From the cell containing the given text, extract its center point as [x, y] coordinate. 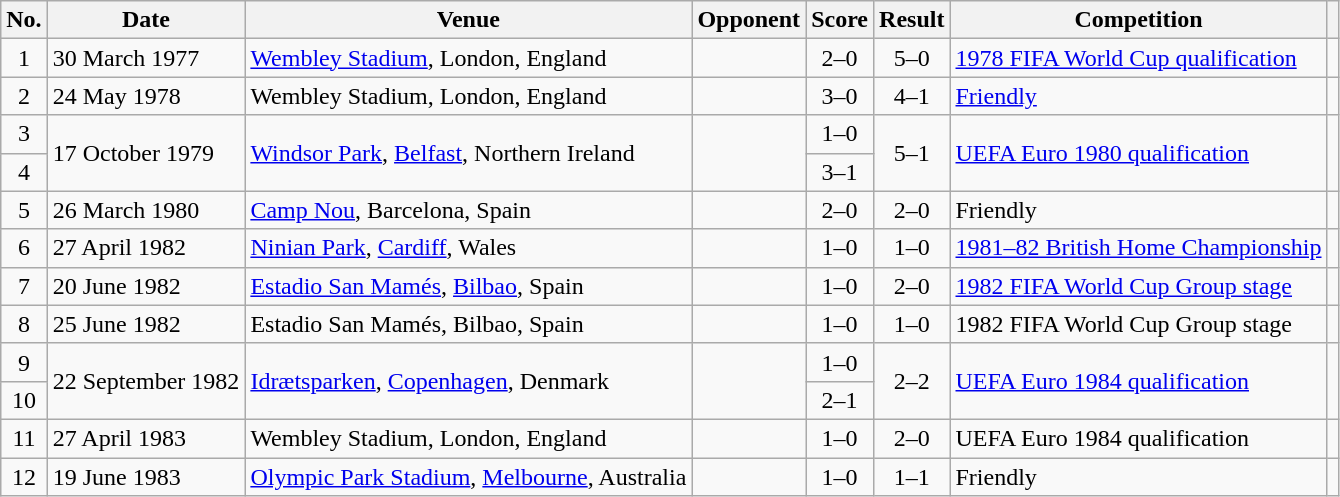
3 [24, 134]
Olympic Park Stadium, Melbourne, Australia [468, 477]
Competition [1138, 20]
6 [24, 248]
Windsor Park, Belfast, Northern Ireland [468, 153]
Idrætsparken, Copenhagen, Denmark [468, 381]
10 [24, 400]
27 April 1982 [146, 248]
22 September 1982 [146, 381]
Score [840, 20]
3–0 [840, 96]
2 [24, 96]
Result [912, 20]
Ninian Park, Cardiff, Wales [468, 248]
1981–82 British Home Championship [1138, 248]
2–1 [840, 400]
26 March 1980 [146, 210]
Venue [468, 20]
5–0 [912, 58]
1978 FIFA World Cup qualification [1138, 58]
No. [24, 20]
4–1 [912, 96]
2–2 [912, 381]
4 [24, 172]
20 June 1982 [146, 286]
11 [24, 438]
UEFA Euro 1980 qualification [1138, 153]
Date [146, 20]
30 March 1977 [146, 58]
17 October 1979 [146, 153]
27 April 1983 [146, 438]
3–1 [840, 172]
1 [24, 58]
24 May 1978 [146, 96]
12 [24, 477]
Opponent [749, 20]
19 June 1983 [146, 477]
8 [24, 324]
5 [24, 210]
9 [24, 362]
25 June 1982 [146, 324]
1–1 [912, 477]
5–1 [912, 153]
Camp Nou, Barcelona, Spain [468, 210]
7 [24, 286]
